Return the [x, y] coordinate for the center point of the cell that contains the specified text.  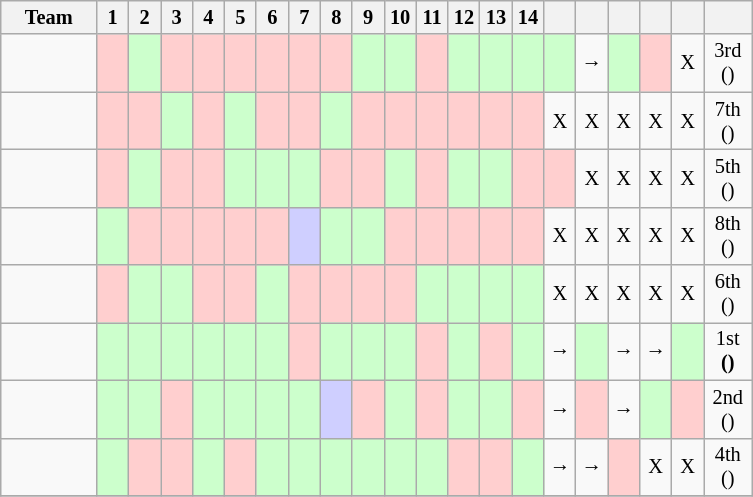
2nd() [728, 409]
8 [336, 17]
5th() [728, 178]
4 [208, 17]
3 [177, 17]
Team [49, 17]
1st() [728, 351]
4th() [728, 467]
3rd() [728, 63]
6 [272, 17]
7 [304, 17]
11 [432, 17]
13 [496, 17]
6th() [728, 294]
14 [528, 17]
5 [240, 17]
12 [464, 17]
8th() [728, 236]
2 [145, 17]
10 [400, 17]
1 [113, 17]
7th() [728, 121]
9 [368, 17]
